Determine the (x, y) coordinate at the center of the cell enclosing the given text.  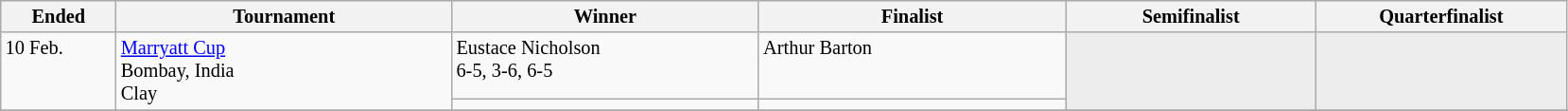
Eustace Nicholson 6-5, 3-6, 6-5 (605, 65)
Marryatt Cup Bombay, IndiaClay (284, 71)
10 Feb. (59, 71)
Semifinalist (1192, 16)
Ended (59, 16)
Finalist (912, 16)
Quarterfinalist (1441, 16)
Tournament (284, 16)
Arthur Barton (912, 65)
Winner (605, 16)
